Return [x, y] of the center of cell containing provided text 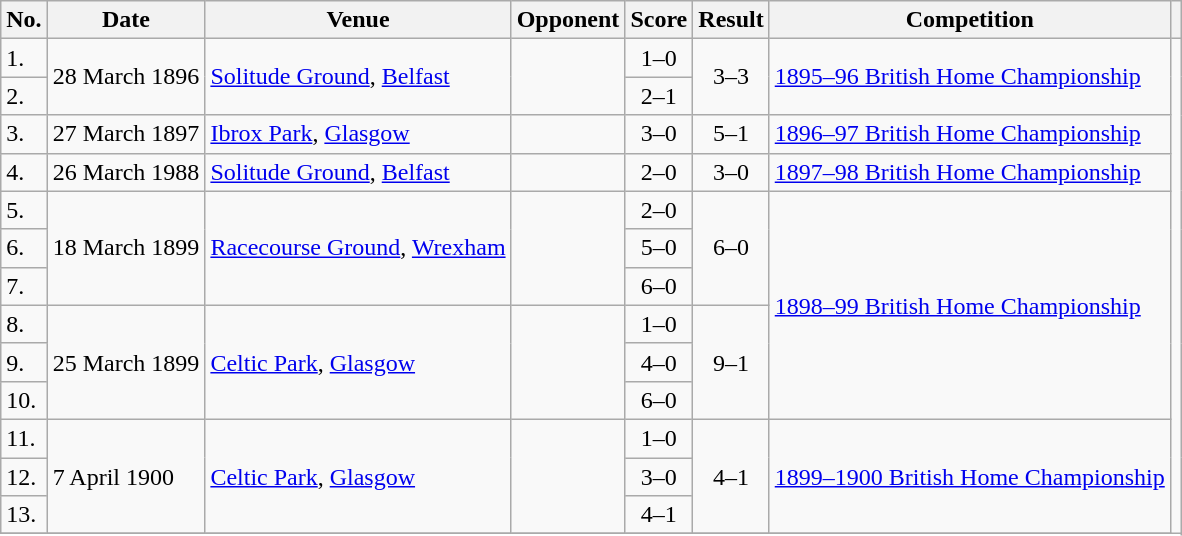
Score [659, 20]
5–0 [659, 248]
Date [126, 20]
2–1 [659, 96]
Result [731, 20]
1. [24, 58]
10. [24, 400]
2. [24, 96]
Ibrox Park, Glasgow [358, 134]
Opponent [568, 20]
1896–97 British Home Championship [970, 134]
5–1 [731, 134]
8. [24, 324]
7 April 1900 [126, 476]
9–1 [731, 362]
6. [24, 248]
1899–1900 British Home Championship [970, 476]
12. [24, 477]
1895–96 British Home Championship [970, 77]
3–3 [731, 77]
Competition [970, 20]
1898–99 British Home Championship [970, 305]
Venue [358, 20]
4–0 [659, 362]
3. [24, 134]
27 March 1897 [126, 134]
5. [24, 210]
11. [24, 438]
18 March 1899 [126, 248]
No. [24, 20]
7. [24, 286]
28 March 1896 [126, 77]
Racecourse Ground, Wrexham [358, 248]
9. [24, 362]
4. [24, 172]
25 March 1899 [126, 362]
13. [24, 515]
1897–98 British Home Championship [970, 172]
26 March 1988 [126, 172]
